For the text-containing cell, return its midpoint in (X, Y) coordinate format. 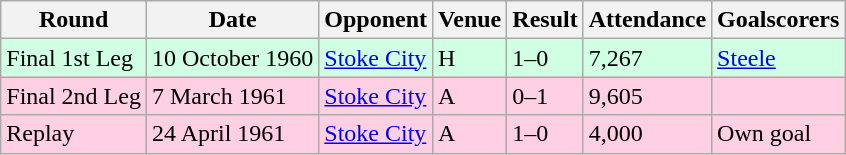
Venue (470, 20)
7 March 1961 (232, 96)
Result (545, 20)
7,267 (647, 58)
Final 2nd Leg (74, 96)
Steele (778, 58)
9,605 (647, 96)
Goalscorers (778, 20)
4,000 (647, 134)
Own goal (778, 134)
Attendance (647, 20)
10 October 1960 (232, 58)
24 April 1961 (232, 134)
Date (232, 20)
0–1 (545, 96)
H (470, 58)
Final 1st Leg (74, 58)
Round (74, 20)
Opponent (376, 20)
Replay (74, 134)
